Capture the cell that displays the provided text and extract its [X, Y] central coordinate. 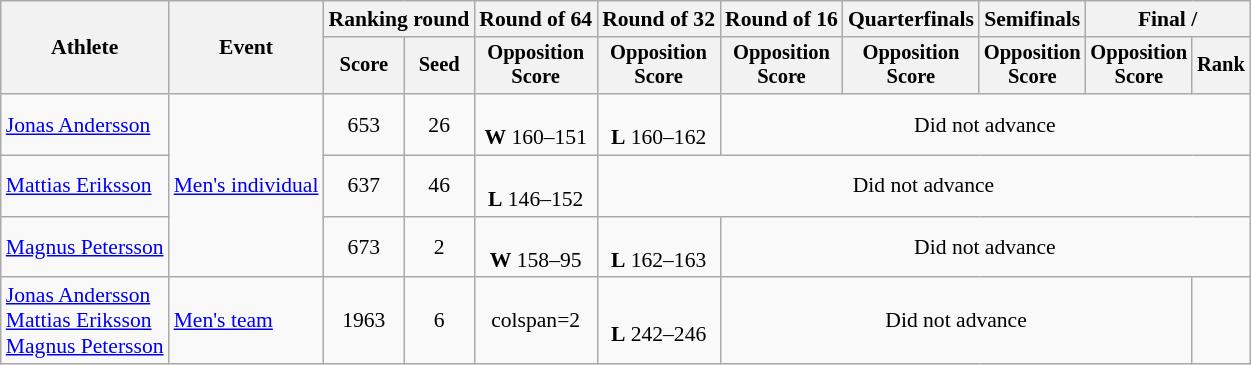
46 [439, 186]
Men's team [246, 322]
Rank [1221, 66]
637 [364, 186]
26 [439, 124]
Score [364, 66]
1963 [364, 322]
Round of 64 [536, 19]
Jonas AnderssonMattias ErikssonMagnus Petersson [85, 322]
2 [439, 248]
6 [439, 322]
L 242–246 [658, 322]
W 158–95 [536, 248]
Magnus Petersson [85, 248]
Ranking round [400, 19]
Men's individual [246, 186]
L 162–163 [658, 248]
653 [364, 124]
Semifinals [1032, 19]
Quarterfinals [911, 19]
L 160–162 [658, 124]
Final / [1168, 19]
Seed [439, 66]
L 146–152 [536, 186]
W 160–151 [536, 124]
Mattias Eriksson [85, 186]
673 [364, 248]
colspan=2 [536, 322]
Event [246, 48]
Athlete [85, 48]
Round of 32 [658, 19]
Jonas Andersson [85, 124]
Round of 16 [782, 19]
